Locate the cell with the specified text and output its [X, Y] center coordinate. 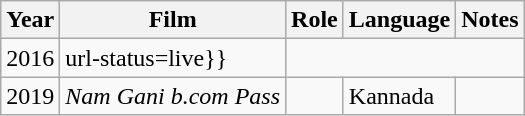
Role [315, 20]
Year [30, 20]
Notes [490, 20]
2016 [30, 58]
url-status=live}} [173, 58]
2019 [30, 96]
Language [399, 20]
Nam Gani b.com Pass [173, 96]
Kannada [399, 96]
Film [173, 20]
